Pinpoint the cell where the given text exists, returning its [x, y] midpoint coordinate. 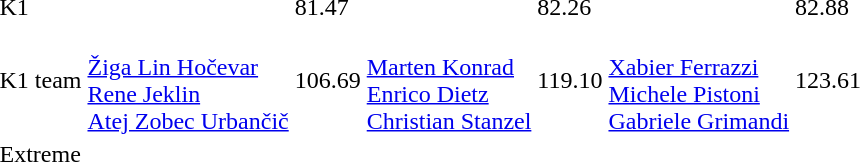
Marten KonradEnrico DietzChristian Stanzel [449, 80]
119.10 [570, 80]
Xabier FerrazziMichele PistoniGabriele Grimandi [699, 80]
Žiga Lin HočevarRene JeklinAtej Zobec Urbančič [188, 80]
106.69 [328, 80]
